Output the [x, y] coordinate of the center of the cell containing the given text.  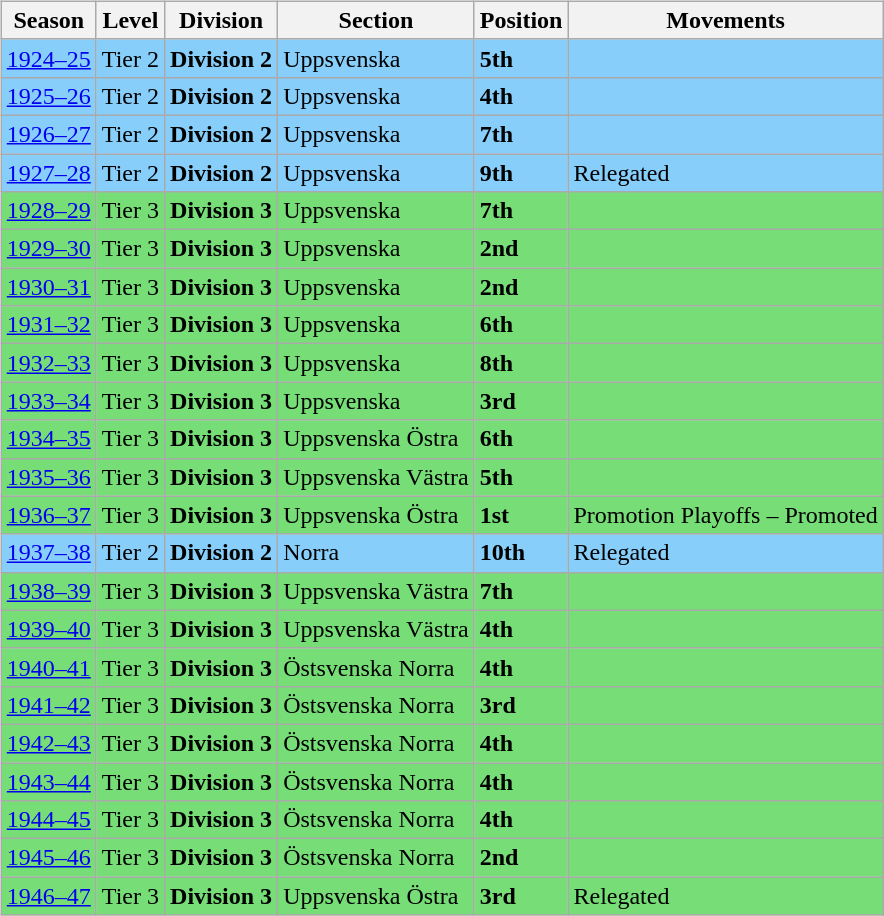
10th [521, 553]
1944–45 [48, 820]
1st [521, 515]
Norra [376, 553]
1936–37 [48, 515]
1940–41 [48, 667]
Season [48, 20]
1924–25 [48, 58]
1943–44 [48, 781]
Section [376, 20]
1926–27 [48, 134]
8th [521, 363]
Promotion Playoffs – Promoted [726, 515]
1941–42 [48, 705]
Division [222, 20]
Level [130, 20]
1925–26 [48, 96]
1934–35 [48, 439]
1929–30 [48, 249]
9th [521, 173]
1933–34 [48, 401]
1939–40 [48, 629]
Movements [726, 20]
1937–38 [48, 553]
1946–47 [48, 896]
1938–39 [48, 591]
1931–32 [48, 325]
1945–46 [48, 858]
1935–36 [48, 477]
1932–33 [48, 363]
1928–29 [48, 211]
Position [521, 20]
1942–43 [48, 743]
1927–28 [48, 173]
1930–31 [48, 287]
